Determine the (X, Y) coordinate at the center of the cell enclosing the given text.  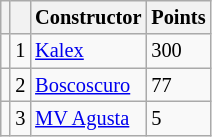
2 (20, 85)
Constructor (88, 17)
1 (20, 51)
Kalex (88, 51)
Points (178, 17)
MV Agusta (88, 118)
Boscoscuro (88, 85)
5 (178, 118)
3 (20, 118)
77 (178, 85)
300 (178, 51)
